Determine the (X, Y) coordinate at the center of the cell enclosing the given text.  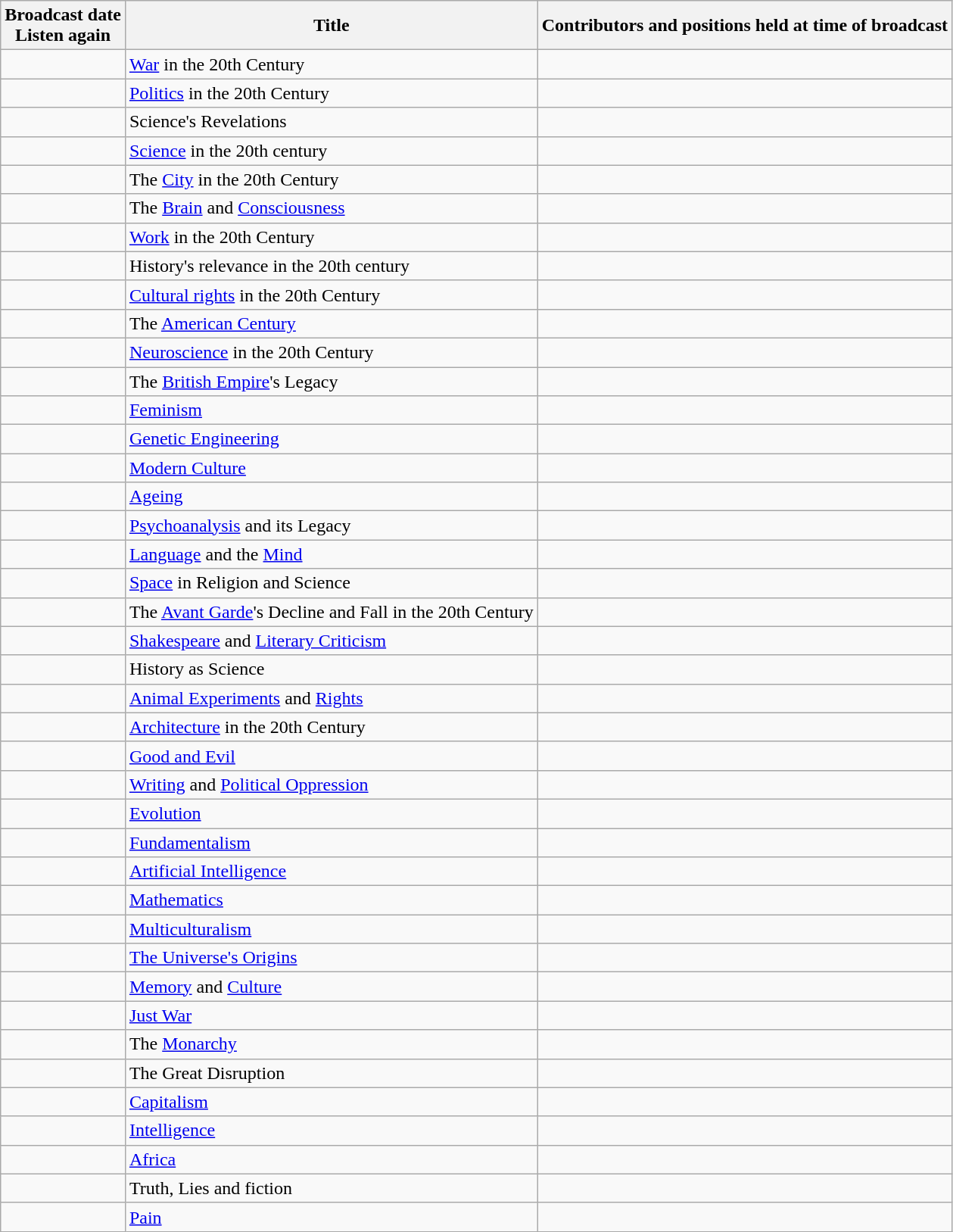
Modern Culture (332, 468)
Space in Religion and Science (332, 583)
The Avant Garde's Decline and Fall in the 20th Century (332, 612)
Writing and Political Oppression (332, 784)
Genetic Engineering (332, 439)
Memory and Culture (332, 987)
War in the 20th Century (332, 64)
The Universe's Origins (332, 958)
Animal Experiments and Rights (332, 698)
Neuroscience in the 20th Century (332, 352)
Africa (332, 1159)
The Monarchy (332, 1044)
Language and the Mind (332, 554)
Architecture in the 20th Century (332, 727)
Artificial Intelligence (332, 872)
Truth, Lies and fiction (332, 1188)
Psychoanalysis and its Legacy (332, 526)
Broadcast date Listen again (64, 26)
Good and Evil (332, 756)
Multiculturalism (332, 929)
History's relevance in the 20th century (332, 266)
Evolution (332, 813)
Fundamentalism (332, 843)
Contributors and positions held at time of broadcast (745, 26)
Feminism (332, 410)
The British Empire's Legacy (332, 381)
Title (332, 26)
Mathematics (332, 900)
Science's Revelations (332, 122)
Cultural rights in the 20th Century (332, 295)
The City in the 20th Century (332, 179)
Pain (332, 1217)
Intelligence (332, 1131)
Ageing (332, 497)
Science in the 20th century (332, 151)
Capitalism (332, 1102)
Politics in the 20th Century (332, 93)
The Brain and Consciousness (332, 208)
Work in the 20th Century (332, 237)
History as Science (332, 669)
The American Century (332, 323)
Shakespeare and Literary Criticism (332, 641)
The Great Disruption (332, 1073)
Just War (332, 1015)
